Scan for the cell matching the given text and deliver its [x, y] coordinate at center. 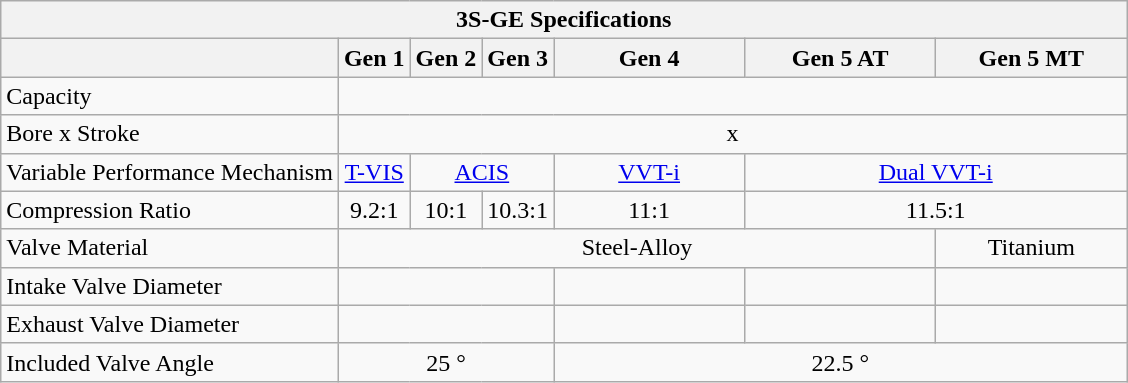
10:1 [446, 210]
Dual VVT-i [936, 172]
VVT-i [650, 172]
11:1 [650, 210]
22.5 ° [840, 362]
ACIS [482, 172]
Gen 4 [650, 58]
Steel-Alloy [636, 248]
Compression Ratio [170, 210]
Gen 2 [446, 58]
Capacity [170, 96]
Gen 3 [518, 58]
Gen 5 AT [840, 58]
Intake Valve Diameter [170, 286]
Titanium [1032, 248]
Exhaust Valve Diameter [170, 324]
Bore x Stroke [170, 134]
11.5:1 [936, 210]
Variable Performance Mechanism [170, 172]
9.2:1 [374, 210]
Gen 5 MT [1032, 58]
Included Valve Angle [170, 362]
25 ° [446, 362]
3S-GE Specifications [564, 20]
x [732, 134]
10.3:1 [518, 210]
Gen 1 [374, 58]
T-VIS [374, 172]
Valve Material [170, 248]
